Determine the (x, y) coordinate at the center of the cell enclosing the given text.  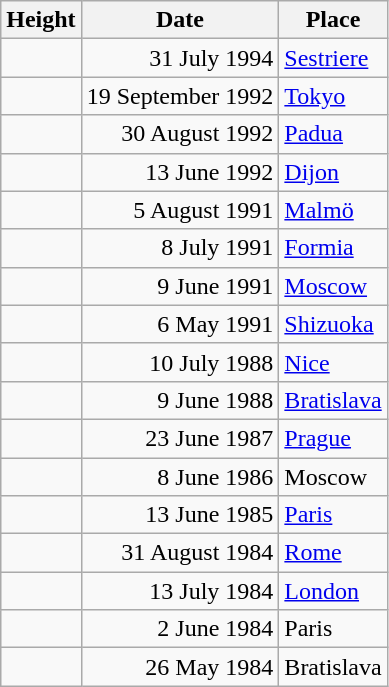
Place (333, 20)
26 May 1984 (180, 667)
9 June 1988 (180, 400)
5 August 1991 (180, 210)
Date (180, 20)
Tokyo (333, 96)
31 August 1984 (180, 553)
Rome (333, 553)
9 June 1991 (180, 286)
2 June 1984 (180, 629)
Nice (333, 362)
Sestriere (333, 58)
31 July 1994 (180, 58)
13 July 1984 (180, 591)
30 August 1992 (180, 134)
13 June 1985 (180, 515)
London (333, 591)
Dijon (333, 172)
8 June 1986 (180, 477)
Formia (333, 248)
Malmö (333, 210)
Padua (333, 134)
8 July 1991 (180, 248)
10 July 1988 (180, 362)
19 September 1992 (180, 96)
Shizuoka (333, 324)
23 June 1987 (180, 438)
13 June 1992 (180, 172)
Prague (333, 438)
Height (41, 20)
6 May 1991 (180, 324)
